Return the (x, y) coordinate for the center point of the cell that contains the specified text.  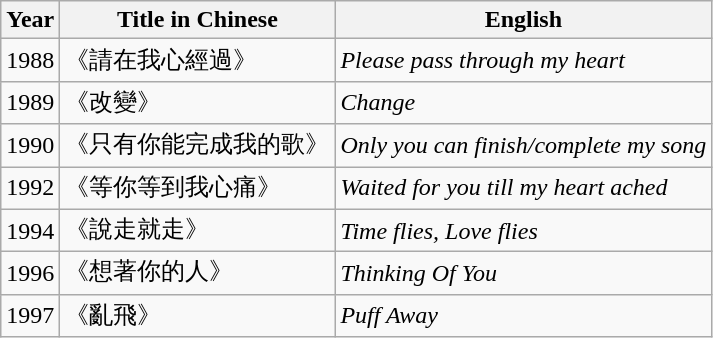
English (524, 20)
1992 (30, 188)
Title in Chinese (198, 20)
1994 (30, 230)
《只有你能完成我的歌》 (198, 146)
《改變》 (198, 102)
Year (30, 20)
Please pass through my heart (524, 60)
《想著你的人》 (198, 274)
《亂飛》 (198, 316)
1988 (30, 60)
Waited for you till my heart ached (524, 188)
Puff Away (524, 316)
Only you can finish/complete my song (524, 146)
《請在我心經過》 (198, 60)
《說走就走》 (198, 230)
1996 (30, 274)
Change (524, 102)
1989 (30, 102)
1990 (30, 146)
Time flies, Love flies (524, 230)
Thinking Of You (524, 274)
《等你等到我心痛》 (198, 188)
1997 (30, 316)
